Determine the (x, y) coordinate at the center of the cell enclosing the given text.  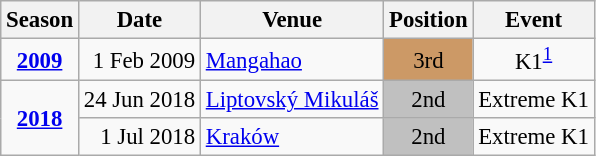
Date (139, 20)
Mangahao (292, 60)
Kraków (292, 137)
Position (428, 20)
Venue (292, 20)
K11 (534, 60)
2018 (40, 118)
Season (40, 20)
24 Jun 2018 (139, 100)
Liptovský Mikuláš (292, 100)
1 Feb 2009 (139, 60)
3rd (428, 60)
Event (534, 20)
2009 (40, 60)
1 Jul 2018 (139, 137)
